From the cell containing the given text, extract its center point as [X, Y] coordinate. 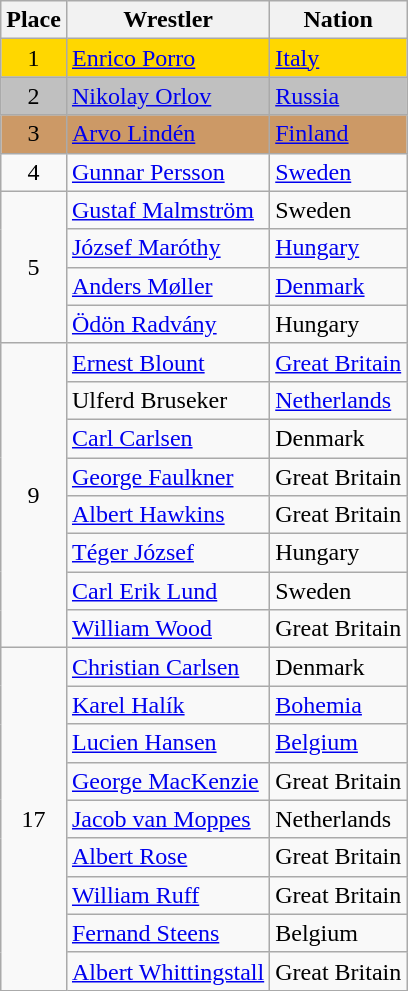
Russia [338, 96]
Nation [338, 20]
Ulferd Bruseker [168, 400]
5 [34, 267]
William Ruff [168, 895]
Nikolay Orlov [168, 96]
Fernand Steens [168, 933]
1 [34, 58]
Lucien Hansen [168, 743]
Enrico Porro [168, 58]
17 [34, 820]
9 [34, 495]
3 [34, 134]
Karel Halík [168, 705]
2 [34, 96]
Téger József [168, 553]
Place [34, 20]
George Faulkner [168, 477]
George MacKenzie [168, 781]
Gunnar Persson [168, 172]
Christian Carlsen [168, 667]
William Wood [168, 629]
József Maróthy [168, 248]
Ernest Blount [168, 362]
Bohemia [338, 705]
Albert Hawkins [168, 515]
4 [34, 172]
Carl Erik Lund [168, 591]
Jacob van Moppes [168, 819]
Anders Møller [168, 286]
Wrestler [168, 20]
Ödön Radvány [168, 324]
Albert Whittingstall [168, 971]
Gustaf Malmström [168, 210]
Albert Rose [168, 857]
Arvo Lindén [168, 134]
Carl Carlsen [168, 438]
Italy [338, 58]
Finland [338, 134]
